Detect which cell encompasses the target text, then output its [x, y] center coordinate. 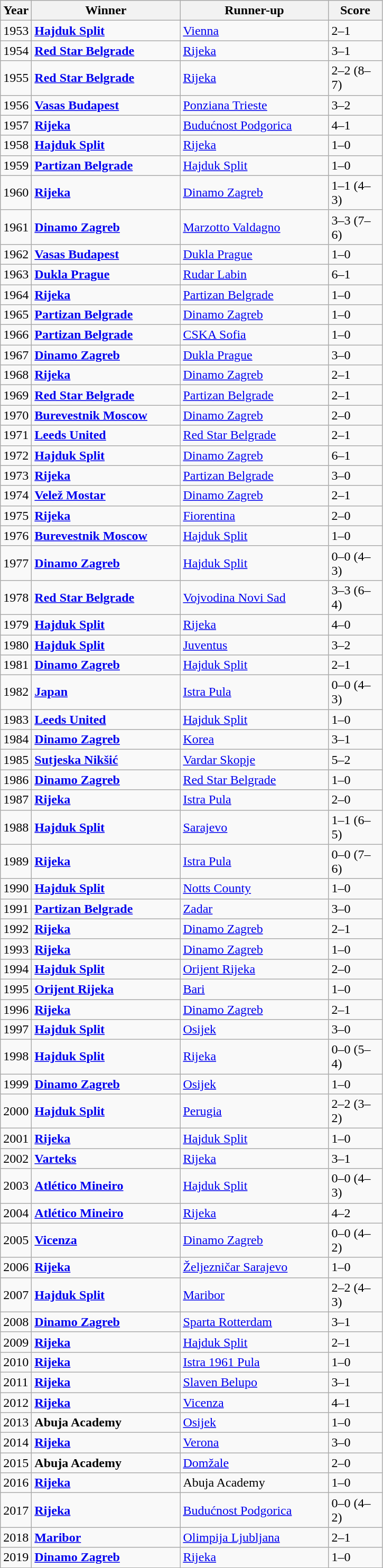
Runner-up [255, 11]
Notts County [255, 889]
Sarajevo [255, 827]
Domžale [255, 1463]
1962 [16, 254]
2–2 (4–3) [355, 1294]
2–2 (8–7) [355, 78]
Perugia [255, 1112]
Vienna [255, 31]
Varteks [106, 1159]
4–2 [355, 1213]
Željezničar Sarajevo [255, 1267]
2018 [16, 1537]
1955 [16, 78]
1973 [16, 475]
2012 [16, 1403]
3–3 (6–4) [355, 597]
1977 [16, 563]
Year [16, 11]
1971 [16, 435]
5–2 [355, 760]
1967 [16, 355]
1956 [16, 105]
1969 [16, 395]
1975 [16, 516]
1965 [16, 315]
1995 [16, 989]
2017 [16, 1510]
2010 [16, 1362]
Istra 1961 Pula [255, 1362]
1985 [16, 760]
Bari [255, 989]
Korea [255, 740]
1966 [16, 335]
Marzotto Valdagno [255, 227]
1993 [16, 949]
Vojvodina Novi Sad [255, 597]
1963 [16, 274]
1982 [16, 692]
2003 [16, 1186]
1972 [16, 455]
Zadar [255, 909]
1992 [16, 929]
2014 [16, 1443]
CSKA Sofia [255, 335]
1991 [16, 909]
1964 [16, 294]
1978 [16, 597]
2009 [16, 1342]
1988 [16, 827]
1980 [16, 645]
0–0 (5–4) [355, 1057]
4–0 [355, 624]
1958 [16, 145]
Sutjeska Nikšić [106, 760]
1960 [16, 192]
1961 [16, 227]
Score [355, 11]
1981 [16, 665]
1999 [16, 1084]
1953 [16, 31]
1983 [16, 720]
2005 [16, 1240]
1954 [16, 51]
1998 [16, 1057]
2001 [16, 1138]
Rudar Labin [255, 274]
2019 [16, 1557]
Slaven Belupo [255, 1382]
2013 [16, 1423]
1997 [16, 1030]
2000 [16, 1112]
Velež Mostar [106, 496]
1959 [16, 165]
2008 [16, 1322]
1986 [16, 780]
Fiorentina [255, 516]
1984 [16, 740]
1987 [16, 800]
1979 [16, 624]
3–3 (7–6) [355, 227]
1968 [16, 375]
Verona [255, 1443]
1990 [16, 889]
2011 [16, 1382]
1957 [16, 125]
1974 [16, 496]
1–1 (4–3) [355, 192]
2–2 (3–2) [355, 1112]
Japan [106, 692]
1976 [16, 536]
Vardar Skopje [255, 760]
Sparta Rotterdam [255, 1322]
1994 [16, 969]
Ponziana Trieste [255, 105]
1989 [16, 861]
2006 [16, 1267]
2007 [16, 1294]
1996 [16, 1010]
1970 [16, 415]
1–1 (6–5) [355, 827]
0–0 (7–6) [355, 861]
2016 [16, 1483]
2002 [16, 1159]
2004 [16, 1213]
2015 [16, 1463]
Olimpija Ljubljana [255, 1537]
Juventus [255, 645]
Winner [106, 11]
